Detect which cell encompasses the target text, then output its [x, y] center coordinate. 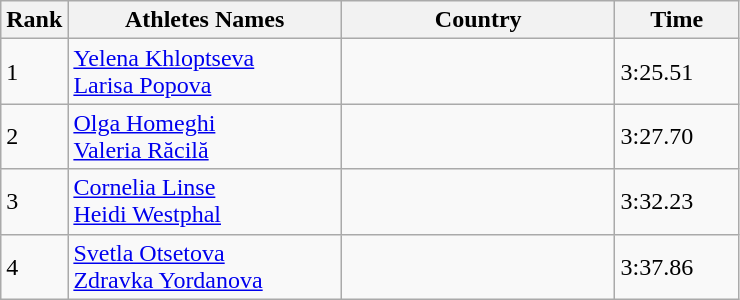
Svetla OtsetovaZdravka Yordanova [205, 266]
3:32.23 [677, 202]
2 [34, 136]
4 [34, 266]
Rank [34, 20]
3 [34, 202]
3:27.70 [677, 136]
Time [677, 20]
3:25.51 [677, 72]
3:37.86 [677, 266]
Athletes Names [205, 20]
Cornelia LinseHeidi Westphal [205, 202]
Yelena KhloptsevaLarisa Popova [205, 72]
Country [478, 20]
1 [34, 72]
Olga HomeghiValeria Răcilă [205, 136]
